Determine the (X, Y) coordinate at the center of the cell enclosing the given text.  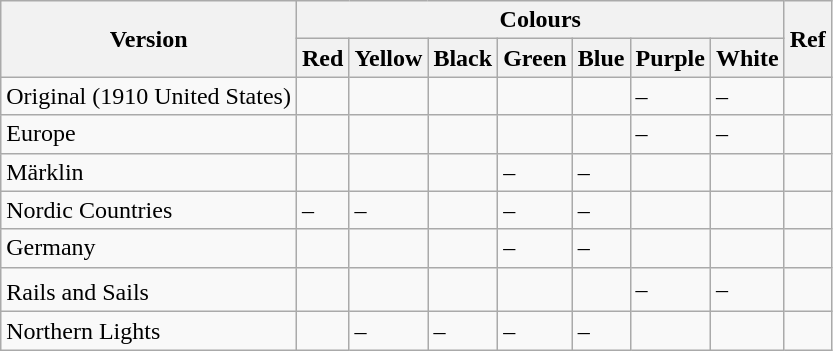
Germany (149, 248)
Red (322, 58)
Blue (601, 58)
Purple (670, 58)
Ref (808, 39)
Northern Lights (149, 331)
Märklin (149, 172)
White (747, 58)
Version (149, 39)
Rails and Sails (149, 290)
Europe (149, 134)
Black (463, 58)
Colours (540, 20)
Yellow (388, 58)
Green (536, 58)
Original (1910 United States) (149, 96)
Nordic Countries (149, 210)
